Detect which cell encompasses the target text, then output its (X, Y) center coordinate. 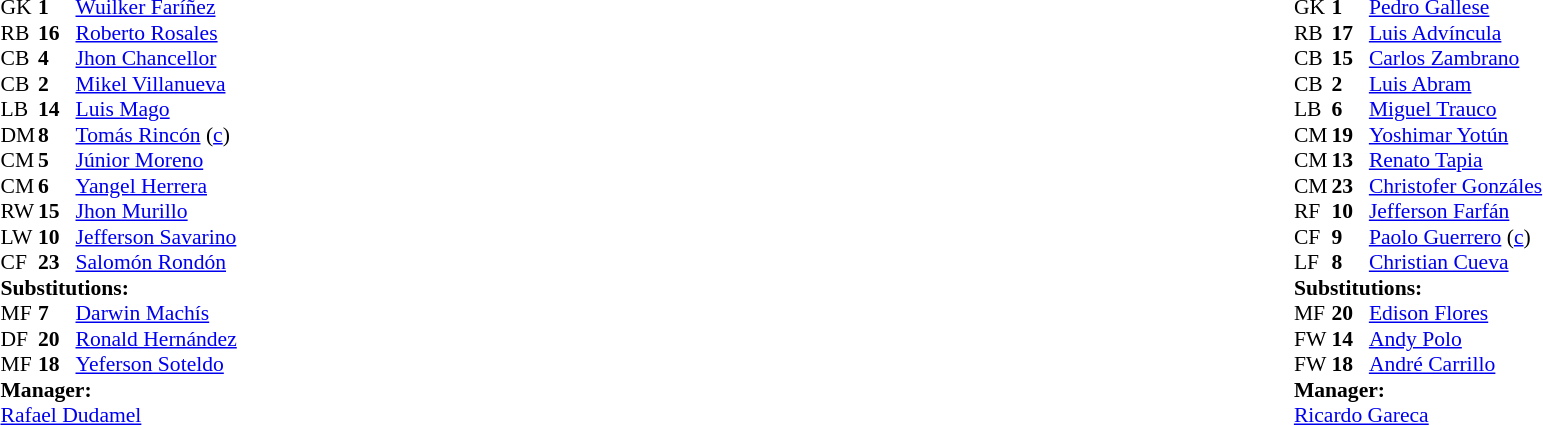
Jhon Chancellor (156, 59)
André Carrillo (1456, 365)
Roberto Rosales (156, 33)
Miguel Trauco (1456, 109)
17 (1350, 33)
19 (1350, 135)
Mikel Villanueva (156, 84)
Christofer Gonzáles (1456, 186)
Renato Tapia (1456, 161)
RF (1313, 211)
13 (1350, 161)
4 (57, 59)
Yoshimar Yotún (1456, 135)
5 (57, 161)
Yeferson Soteldo (156, 365)
Yangel Herrera (156, 186)
Tomás Rincón (c) (156, 135)
LF (1313, 263)
Jefferson Savarino (156, 237)
Paolo Guerrero (c) (1456, 237)
DM (19, 135)
Jefferson Farfán (1456, 211)
Luis Abram (1456, 84)
Darwin Machís (156, 313)
16 (57, 33)
9 (1350, 237)
Ronald Hernández (156, 339)
7 (57, 313)
RW (19, 211)
Júnior Moreno (156, 161)
Luis Advíncula (1456, 33)
Jhon Murillo (156, 211)
Luis Mago (156, 109)
Andy Polo (1456, 339)
Carlos Zambrano (1456, 59)
Edison Flores (1456, 313)
Christian Cueva (1456, 263)
DF (19, 339)
Salomón Rondón (156, 263)
LW (19, 237)
